Extract the [x, y] coordinate from the center of the cell holding the provided text.  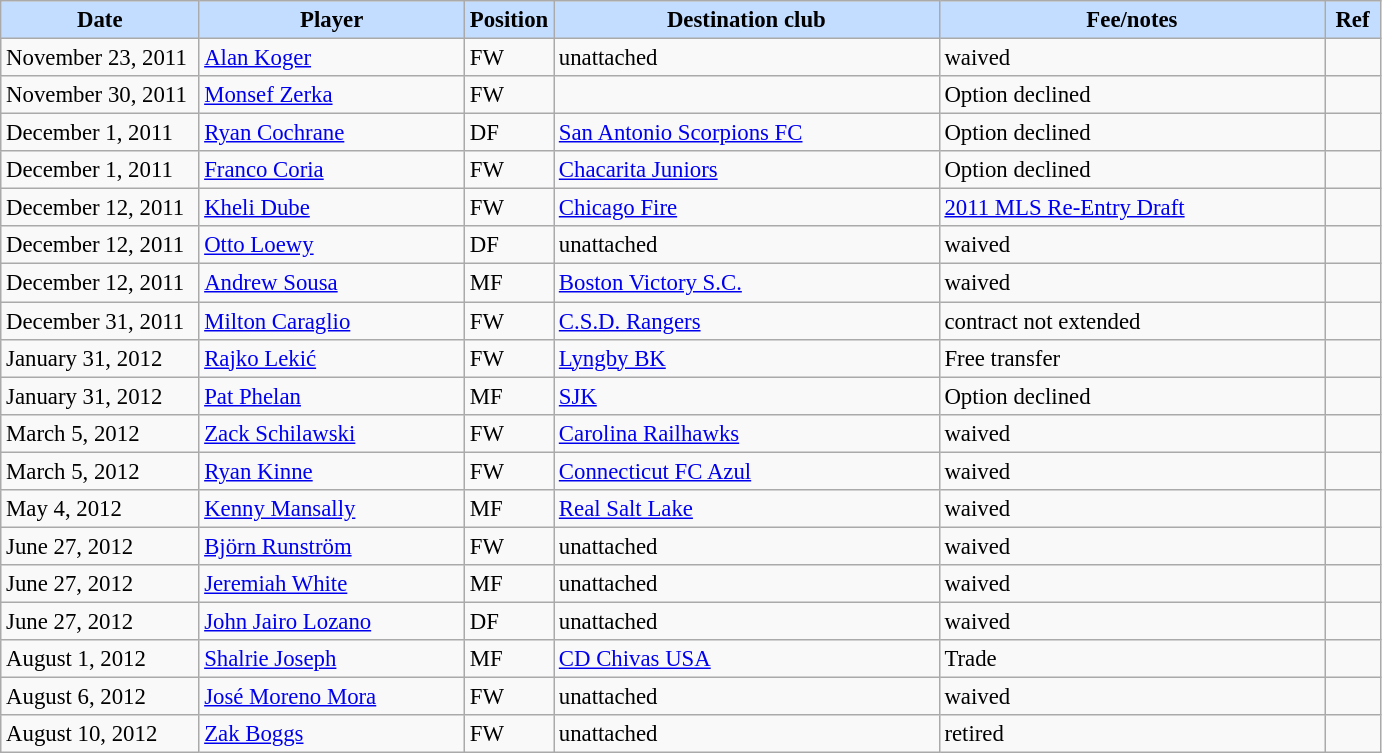
Kheli Dube [332, 208]
Jeremiah White [332, 584]
Destination club [747, 20]
2011 MLS Re-Entry Draft [1132, 208]
retired [1132, 734]
May 4, 2012 [100, 509]
Andrew Sousa [332, 283]
San Antonio Scorpions FC [747, 133]
Connecticut FC Azul [747, 471]
Otto Loewy [332, 245]
November 30, 2011 [100, 95]
Shalrie Joseph [332, 659]
SJK [747, 396]
Player [332, 20]
Free transfer [1132, 358]
Alan Koger [332, 58]
Carolina Railhawks [747, 433]
Franco Coria [332, 170]
José Moreno Mora [332, 697]
Ryan Kinne [332, 471]
Trade [1132, 659]
Ref [1353, 20]
Lyngby BK [747, 358]
contract not extended [1132, 321]
Chicago Fire [747, 208]
C.S.D. Rangers [747, 321]
Pat Phelan [332, 396]
Kenny Mansally [332, 509]
Position [508, 20]
November 23, 2011 [100, 58]
John Jairo Lozano [332, 621]
August 6, 2012 [100, 697]
December 31, 2011 [100, 321]
Chacarita Juniors [747, 170]
CD Chivas USA [747, 659]
Ryan Cochrane [332, 133]
Björn Runström [332, 546]
Zack Schilawski [332, 433]
Monsef Zerka [332, 95]
Real Salt Lake [747, 509]
Boston Victory S.C. [747, 283]
August 1, 2012 [100, 659]
August 10, 2012 [100, 734]
Fee/notes [1132, 20]
Date [100, 20]
Milton Caraglio [332, 321]
Zak Boggs [332, 734]
Rajko Lekić [332, 358]
